Scan for the cell matching the given text and deliver its (X, Y) coordinate at center. 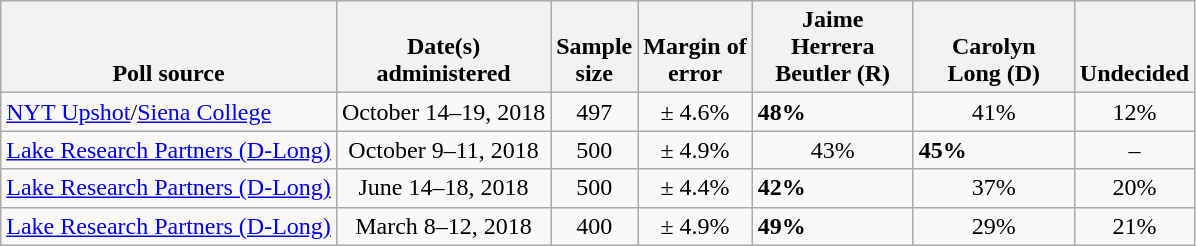
Date(s)administered (443, 47)
20% (1134, 188)
41% (994, 112)
21% (1134, 226)
49% (832, 226)
48% (832, 112)
June 14–18, 2018 (443, 188)
400 (594, 226)
± 4.6% (695, 112)
12% (1134, 112)
37% (994, 188)
Undecided (1134, 47)
42% (832, 188)
– (1134, 150)
March 8–12, 2018 (443, 226)
± 4.4% (695, 188)
Samplesize (594, 47)
497 (594, 112)
43% (832, 150)
Poll source (169, 47)
NYT Upshot/Siena College (169, 112)
45% (994, 150)
October 14–19, 2018 (443, 112)
CarolynLong (D) (994, 47)
29% (994, 226)
JaimeHerrera Beutler (R) (832, 47)
Margin oferror (695, 47)
October 9–11, 2018 (443, 150)
